Locate the cell with the specified text and output its (x, y) center coordinate. 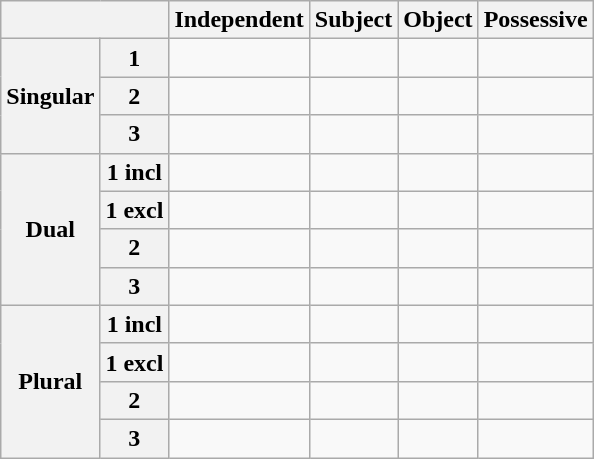
Dual (50, 229)
Subject (353, 20)
Possessive (536, 20)
Singular (50, 96)
1 (134, 58)
Independent (239, 20)
Plural (50, 381)
Object (438, 20)
